Search for the cell housing the specified text and yield its [X, Y] center coordinate. 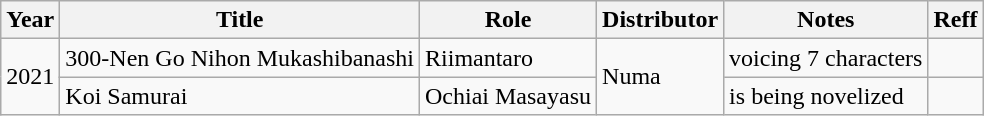
Riimantaro [508, 58]
voicing 7 characters [826, 58]
Reff [956, 20]
Title [240, 20]
Role [508, 20]
300-Nen Go Nihon Mukashibanashi [240, 58]
Year [30, 20]
Koi Samurai [240, 96]
Distributor [660, 20]
2021 [30, 77]
Numa [660, 77]
Ochiai Masayasu [508, 96]
Notes [826, 20]
is being novelized [826, 96]
